Capture the cell that displays the provided text and extract its (X, Y) central coordinate. 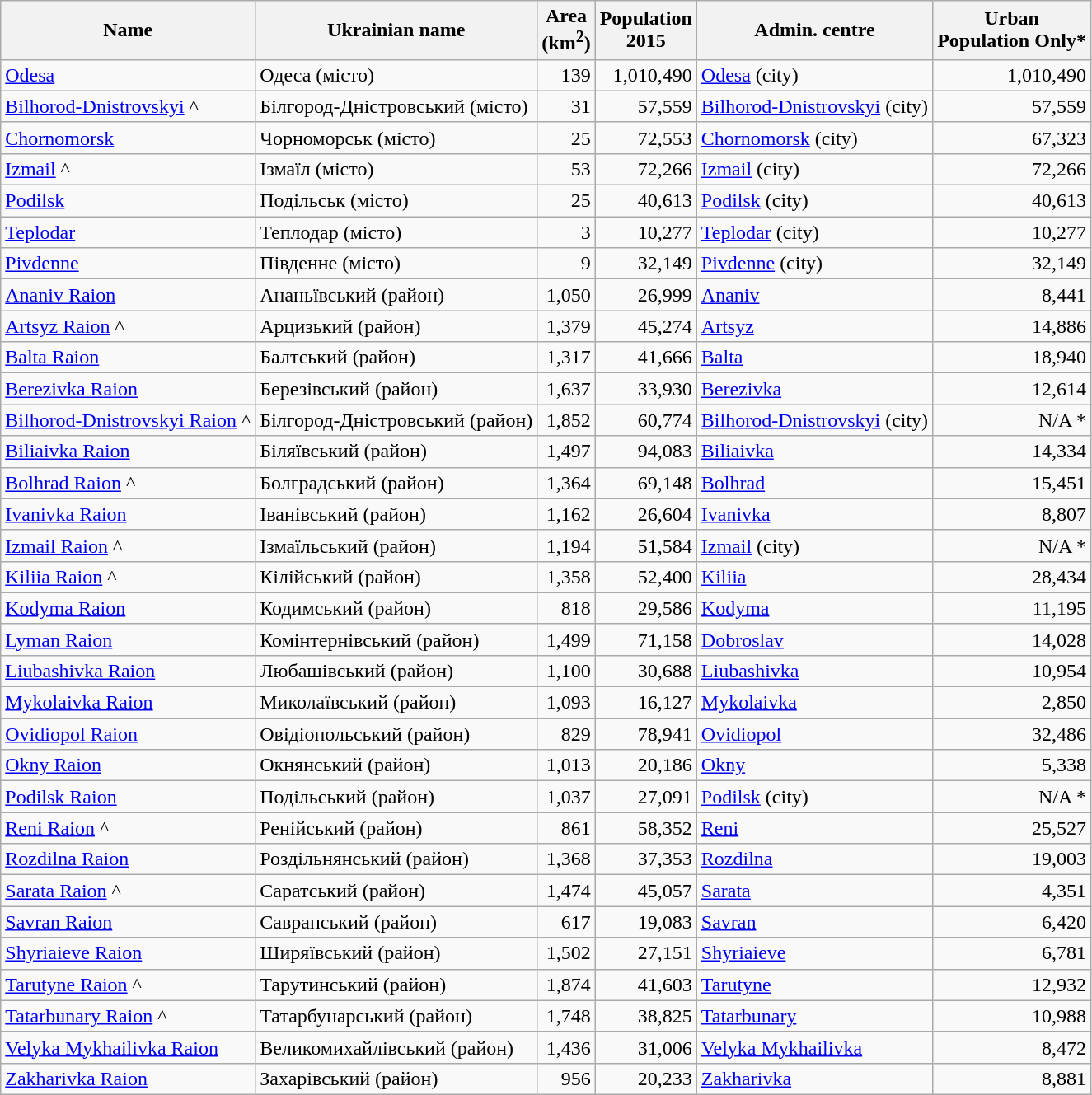
1,637 (566, 389)
8,472 (1012, 1047)
829 (566, 734)
Teplodar (129, 232)
Любашівський (район) (396, 671)
Artsyz (814, 326)
1,194 (566, 545)
58,352 (646, 828)
45,274 (646, 326)
Kiliia Raion ^ (129, 577)
52,400 (646, 577)
Mykolaivka Raion (129, 703)
Іванівський (район) (396, 514)
Захарівський (район) (396, 1079)
41,666 (646, 358)
Dobroslav (814, 639)
Savran Raion (129, 922)
Zakharivka (814, 1079)
Ренійський (район) (396, 828)
Kodyma (814, 608)
956 (566, 1079)
1,364 (566, 483)
Artsyz Raion ^ (129, 326)
Zakharivka Raion (129, 1079)
12,614 (1012, 389)
27,151 (646, 953)
Ананьївський (район) (396, 295)
94,083 (646, 452)
1,502 (566, 953)
Okny (814, 765)
Biliaivka (814, 452)
15,451 (1012, 483)
Ivanivka (814, 514)
Bilhorod-Dnistrovskyi ^ (129, 106)
Ovidiopol (814, 734)
5,338 (1012, 765)
Name (129, 30)
Pivdenne (129, 264)
53 (566, 169)
9 (566, 264)
Ananiv Raion (129, 295)
Ізмаїл (місто) (396, 169)
29,586 (646, 608)
Shyriaieve Raion (129, 953)
Ukrainian name (396, 30)
Chornomorsk (129, 138)
Pivdenne (city) (814, 264)
41,603 (646, 985)
25,527 (1012, 828)
Admin. centre (814, 30)
1,436 (566, 1047)
Арцизький (район) (396, 326)
32,486 (1012, 734)
19,003 (1012, 859)
818 (566, 608)
Окнянський (район) (396, 765)
Balta Raion (129, 358)
38,825 (646, 1016)
Area (km2) (566, 30)
Podilsk Raion (129, 797)
Liubashivka (814, 671)
Tatarbunary (814, 1016)
Комінтернівський (район) (396, 639)
1,317 (566, 358)
Tatarbunary Raion ^ (129, 1016)
31 (566, 106)
1,852 (566, 420)
Подільський (район) (396, 797)
Izmail ^ (129, 169)
Чорноморськ (місто) (396, 138)
Білгород-Дністровський (район) (396, 420)
Liubashivka Raion (129, 671)
1,100 (566, 671)
Rozdilna (814, 859)
Odesa (city) (814, 75)
Kiliia (814, 577)
Sarata Raion ^ (129, 891)
1,037 (566, 797)
Reni (814, 828)
861 (566, 828)
19,083 (646, 922)
69,148 (646, 483)
Південне (місто) (396, 264)
Reni Raion ^ (129, 828)
Tarutyne Raion ^ (129, 985)
67,323 (1012, 138)
1,474 (566, 891)
Білгород-Дністровський (місто) (396, 106)
26,999 (646, 295)
72,553 (646, 138)
Березівський (район) (396, 389)
Berezivka Raion (129, 389)
Bolhrad (814, 483)
Population 2015 (646, 30)
Okny Raion (129, 765)
Balta (814, 358)
Savran (814, 922)
37,353 (646, 859)
Ananiv (814, 295)
Савранський (район) (396, 922)
Балтський (район) (396, 358)
10,988 (1012, 1016)
8,441 (1012, 295)
Urban Population Only* (1012, 30)
14,334 (1012, 452)
Овідіопольський (район) (396, 734)
Rozdilna Raion (129, 859)
1,748 (566, 1016)
1,050 (566, 295)
Velyka Mykhailivka (814, 1047)
1,874 (566, 985)
Ovidiopol Raion (129, 734)
4,351 (1012, 891)
Velyka Mykhailivka Raion (129, 1047)
1,497 (566, 452)
Миколаївський (район) (396, 703)
71,158 (646, 639)
14,886 (1012, 326)
Теплодар (місто) (396, 232)
20,233 (646, 1079)
Роздільнянський (район) (396, 859)
1,162 (566, 514)
Саратський (район) (396, 891)
Teplodar (city) (814, 232)
3 (566, 232)
Ширяївський (район) (396, 953)
1,379 (566, 326)
51,584 (646, 545)
Ізмаїльський (район) (396, 545)
Тарутинський (район) (396, 985)
28,434 (1012, 577)
617 (566, 922)
Berezivka (814, 389)
12,932 (1012, 985)
Odesa (129, 75)
10,954 (1012, 671)
20,186 (646, 765)
14,028 (1012, 639)
1,093 (566, 703)
18,940 (1012, 358)
Кодимський (район) (396, 608)
Lyman Raion (129, 639)
Татарбунарський (район) (396, 1016)
8,881 (1012, 1079)
1,499 (566, 639)
Біляївський (район) (396, 452)
Болградський (район) (396, 483)
26,604 (646, 514)
Великомихайлівський (район) (396, 1047)
33,930 (646, 389)
16,127 (646, 703)
Shyriaieve (814, 953)
Biliaivka Raion (129, 452)
Кілійський (район) (396, 577)
Izmail Raion ^ (129, 545)
Mykolaivka (814, 703)
11,195 (1012, 608)
45,057 (646, 891)
1,358 (566, 577)
6,781 (1012, 953)
31,006 (646, 1047)
6,420 (1012, 922)
27,091 (646, 797)
Ivanivka Raion (129, 514)
Podilsk (129, 201)
1,013 (566, 765)
78,941 (646, 734)
2,850 (1012, 703)
Одеса (місто) (396, 75)
Подільськ (місто) (396, 201)
60,774 (646, 420)
Tarutyne (814, 985)
Chornomorsk (city) (814, 138)
Sarata (814, 891)
Bilhorod-Dnistrovskyi Raion ^ (129, 420)
Bolhrad Raion ^ (129, 483)
Kodyma Raion (129, 608)
8,807 (1012, 514)
1,368 (566, 859)
30,688 (646, 671)
139 (566, 75)
